Search for the cell housing the specified text and yield its [X, Y] center coordinate. 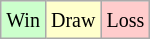
Draw [72, 20]
Win [24, 20]
Loss [126, 20]
